Pinpoint the cell where the given text exists, returning its [X, Y] midpoint coordinate. 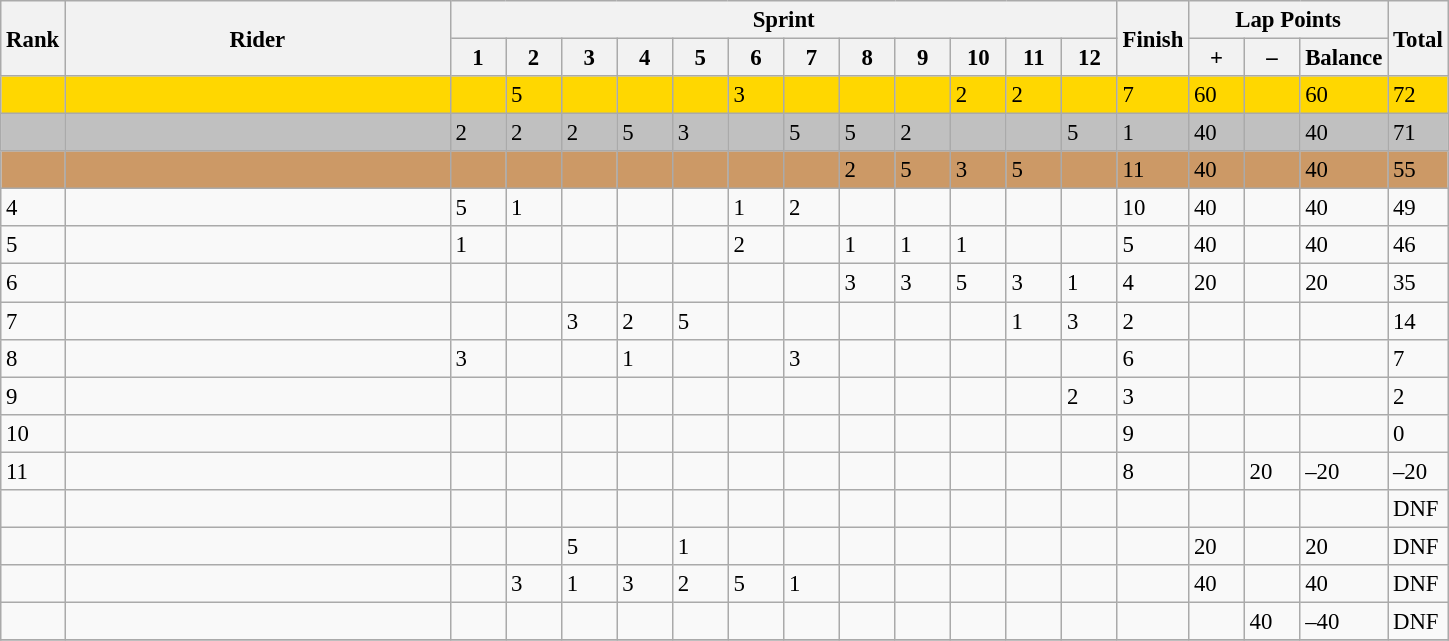
Lap Points [1288, 20]
– [1272, 58]
72 [1418, 95]
Rank [33, 38]
Rider [258, 38]
71 [1418, 133]
Balance [1344, 58]
12 [1090, 58]
Total [1418, 38]
35 [1418, 283]
55 [1418, 170]
49 [1418, 208]
+ [1217, 58]
0 [1418, 433]
14 [1418, 321]
–40 [1344, 621]
46 [1418, 245]
Sprint [784, 20]
Finish [1152, 38]
